Determine the [X, Y] coordinate at the center of the cell enclosing the given text.  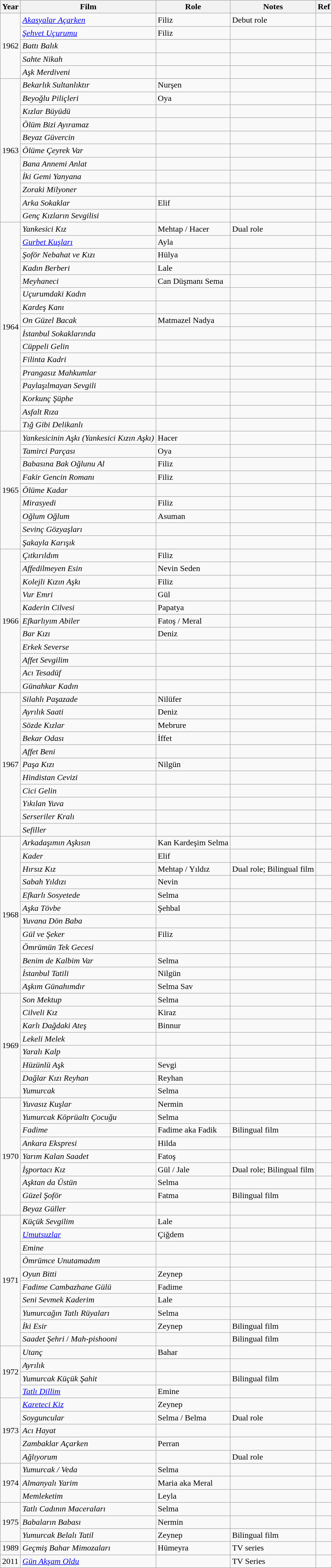
Kan Kardeşim Selma [193, 843]
Bahar [193, 1352]
Sözde Kızlar [88, 725]
Soyguncular [88, 1418]
Fakir Gencin Romanı [88, 477]
Yumurcak / Veda [88, 1470]
Ölüm Bizi Ayıramaz [88, 124]
Almanyalı Yarim [88, 1483]
Hilda [193, 1143]
Paşa Kızı [88, 764]
Saadet Şehri / Mah-pishooni [88, 1339]
Matmazel Nadya [193, 320]
Kolejli Kızın Aşkı [88, 582]
1970 [10, 1157]
Yuvana Dön Baba [88, 921]
Aşktan da Üstün [88, 1182]
Ayrılık Saati [88, 712]
Gün Akşam Oldu [88, 1561]
Utanç [88, 1352]
Asuman [193, 516]
Oyun Bitti [88, 1274]
1969 [10, 1045]
Binnur [193, 1026]
Acı Hayat [88, 1431]
Sevinç Gözyaşları [88, 529]
1974 [10, 1483]
Ölüme Kadar [88, 490]
Küçük Sevgilim [88, 1222]
Battı Balık [88, 46]
Dağlar Kızı Reyhan [88, 1078]
Selma / Belma [193, 1418]
Ağlıyorum [88, 1457]
Sahte Nikah [88, 59]
Maria aka Meral [193, 1483]
Bekarlık Sultanlıktır [88, 85]
Hümeyra [193, 1548]
Efkarlıyım Abiler [88, 621]
Son Mektup [88, 1000]
Benim de Kalbim Var [88, 960]
2011 [10, 1561]
1963 [10, 150]
Acı Tesadüf [88, 673]
Lekeli Melek [88, 1039]
Asfalt Rıza [88, 412]
Sabah Yıldızı [88, 882]
Fatma [193, 1195]
Genç Kızların Sevgilisi [88, 216]
Paylaşılmayan Sevgili [88, 386]
Fadime Cambazhane Gülü [88, 1287]
Cici Gelin [88, 790]
Karlı Dağdaki Ateş [88, 1026]
Seni Sevmek Kaderim [88, 1300]
Perran [193, 1444]
Yumurcak Köprüaltı Çocuğu [88, 1117]
Yumurcak [88, 1091]
Hülya [193, 255]
Kader [88, 856]
1973 [10, 1430]
1968 [10, 915]
Serseriler Kralı [88, 817]
Arka Sokaklar [88, 203]
İstanbul Tatili [88, 973]
Ayrılık [88, 1365]
Yarım Kalan Saadet [88, 1156]
Mirasyedi [88, 503]
Yumurcak Belalı Tatil [88, 1535]
Nevin [193, 882]
İstanbul Sokaklarında [88, 333]
Ayla [193, 242]
Vur Emri [88, 595]
Mebrure [193, 725]
Leyla [193, 1496]
Nilüfer [193, 699]
Korkunç Şüphe [88, 399]
Kaderin Cilvesi [88, 608]
Hırsız Kız [88, 869]
İffet [193, 738]
Papatya [193, 608]
Ölüme Çeyrek Var [88, 150]
Şehvet Uçurumu [88, 33]
Tatlı Dillim [88, 1391]
1966 [10, 620]
Yankesici Kız [88, 229]
Erkek Severse [88, 647]
Beyaz Güvercin [88, 137]
Yumurcağın Tatlı Rüyaları [88, 1313]
Günahkar Kadın [88, 686]
1989 [10, 1548]
Notes [273, 7]
Ref [324, 7]
Yaralı Kalp [88, 1052]
Kadın Berberi [88, 268]
1971 [10, 1281]
Efkarlı Sosyetede [88, 895]
Geçmiş Bahar Mimozaları [88, 1548]
1962 [10, 46]
Yıkılan Yuva [88, 804]
Hindistan Cevizi [88, 777]
Fatoş [193, 1156]
Filinta Kadri [88, 359]
Yankesicinin Aşkı (Yankesici Kızın Aşkı) [88, 438]
Arkadaşımın Aşkısın [88, 843]
Selma Sav [193, 986]
Debut role [273, 20]
Tığ Gibi Delikanlı [88, 425]
Babasına Bak Oğlunu Al [88, 464]
Memleketim [88, 1496]
Ankara Ekspresi [88, 1143]
Affedilmeyen Esin [88, 568]
Affet Sevgilim [88, 660]
Akasyalar Açarken [88, 20]
Mehtap / Hacer [193, 229]
Kareteci Kiz [88, 1404]
Şakayla Karışık [88, 542]
Çiğdem [193, 1235]
Ömrümün Tek Gecesi [88, 947]
Bar Kızı [88, 634]
Fatoş / Meral [193, 621]
Gurbet Kuşları [88, 242]
Bana Annemi Anlat [88, 164]
Gül ve Şeker [88, 934]
1965 [10, 490]
Hacer [193, 438]
Bekar Odası [88, 738]
Affet Beni [88, 751]
Prangasız Mahkumlar [88, 372]
Sevgi [193, 1065]
Gül / Jale [193, 1169]
TV series [273, 1548]
Gül [193, 595]
Zoraki Milyoner [88, 190]
Cüppeli Gelin [88, 346]
İşportacı Kız [88, 1169]
Can Düşmanı Sema [193, 281]
Nevin Seden [193, 568]
Nurşen [193, 85]
Fadime aka Fadik [193, 1130]
Zambaklar Açarken [88, 1444]
1964 [10, 327]
Hüzünlü Aşk [88, 1065]
Sefiller [88, 830]
Yuvasız Kuşlar [88, 1104]
Aşka Tövbe [88, 908]
Umutsuzlar [88, 1235]
Meyhaneci [88, 281]
TV Series [273, 1561]
Role [193, 7]
Reyhan [193, 1078]
Aşk Merdiveni [88, 72]
Şehbal [193, 908]
Yumurcak Küçük Şahit [88, 1378]
Aşkım Günahımdır [88, 986]
1972 [10, 1372]
Mehtap / Yıldız [193, 869]
Year [10, 7]
Babaların Babası [88, 1522]
1975 [10, 1522]
Tatlı Cadının Maceraları [88, 1509]
Şoför Nebahat ve Kızı [88, 255]
Çıtkırıldım [88, 555]
Film [88, 7]
Kızlar Büyüdü [88, 111]
Güzel Şoför [88, 1195]
Ömrümce Unutamadım [88, 1261]
On Güzel Bacak [88, 320]
1967 [10, 765]
İki Esir [88, 1326]
Beyaz Güller [88, 1208]
Beyoğlu Piliçleri [88, 98]
Cilveli Kız [88, 1013]
Kardeş Kanı [88, 307]
Uçurumdaki Kadın [88, 294]
Oğlum Oğlum [88, 516]
İki Gemi Yanyana [88, 177]
Kiraz [193, 1013]
Silahlı Paşazade [88, 699]
Tamirci Parçası [88, 451]
